Extract the (x, y) coordinate from the center of the cell holding the provided text.  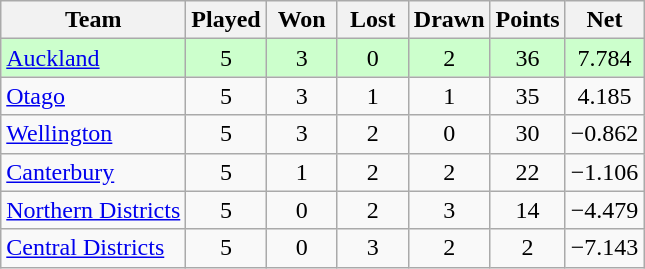
Drawn (449, 20)
36 (528, 58)
−1.106 (604, 172)
Team (94, 20)
4.185 (604, 96)
Lost (372, 20)
Auckland (94, 58)
Otago (94, 96)
35 (528, 96)
Points (528, 20)
Canterbury (94, 172)
Central Districts (94, 248)
30 (528, 134)
7.784 (604, 58)
22 (528, 172)
−0.862 (604, 134)
−4.479 (604, 210)
Won (302, 20)
Played (226, 20)
Northern Districts (94, 210)
Wellington (94, 134)
−7.143 (604, 248)
14 (528, 210)
Net (604, 20)
